Find where the given text appears and provide that cell's center as [x, y] coordinate. 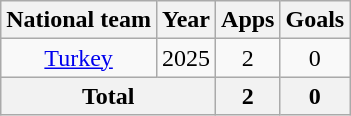
Goals [315, 20]
Apps [248, 20]
Year [186, 20]
2025 [186, 58]
Turkey [79, 58]
National team [79, 20]
Total [108, 96]
